Provide the [x, y] coordinate of the cell's center where the given text is located.  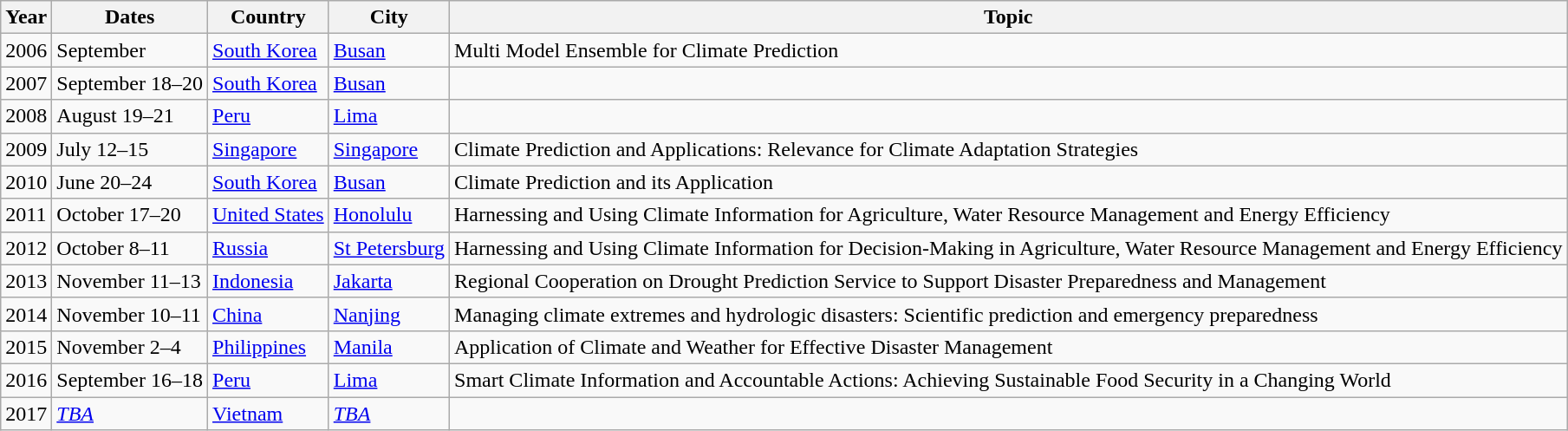
2015 [26, 347]
October 8–11 [130, 248]
Climate Prediction and its Application [1009, 182]
St Petersburg [388, 248]
Application of Climate and Weather for Effective Disaster Management [1009, 347]
September 18–20 [130, 83]
Country [269, 17]
2009 [26, 149]
September 16–18 [130, 380]
November 10–11 [130, 314]
Vietnam [269, 414]
Smart Climate Information and Accountable Actions: Achieving Sustainable Food Security in a Changing World [1009, 380]
Indonesia [269, 281]
2008 [26, 116]
2011 [26, 215]
Russia [269, 248]
China [269, 314]
2013 [26, 281]
2012 [26, 248]
June 20–24 [130, 182]
2017 [26, 414]
2007 [26, 83]
Managing climate extremes and hydrologic disasters: Scientific prediction and emergency preparedness [1009, 314]
Honolulu [388, 215]
2014 [26, 314]
Nanjing [388, 314]
United States [269, 215]
Year [26, 17]
Jakarta [388, 281]
October 17–20 [130, 215]
2006 [26, 50]
Harnessing and Using Climate Information for Decision-Making in Agriculture, Water Resource Management and Energy Efficiency [1009, 248]
2016 [26, 380]
Climate Prediction and Applications: Relevance for Climate Adaptation Strategies [1009, 149]
Manila [388, 347]
Regional Cooperation on Drought Prediction Service to Support Disaster Preparedness and Management [1009, 281]
Multi Model Ensemble for Climate Prediction [1009, 50]
August 19–21 [130, 116]
Topic [1009, 17]
Harnessing and Using Climate Information for Agriculture, Water Resource Management and Energy Efficiency [1009, 215]
November 11–13 [130, 281]
July 12–15 [130, 149]
Dates [130, 17]
September [130, 50]
Philippines [269, 347]
November 2–4 [130, 347]
2010 [26, 182]
City [388, 17]
